Locate the cell with the specified text and output its [X, Y] center coordinate. 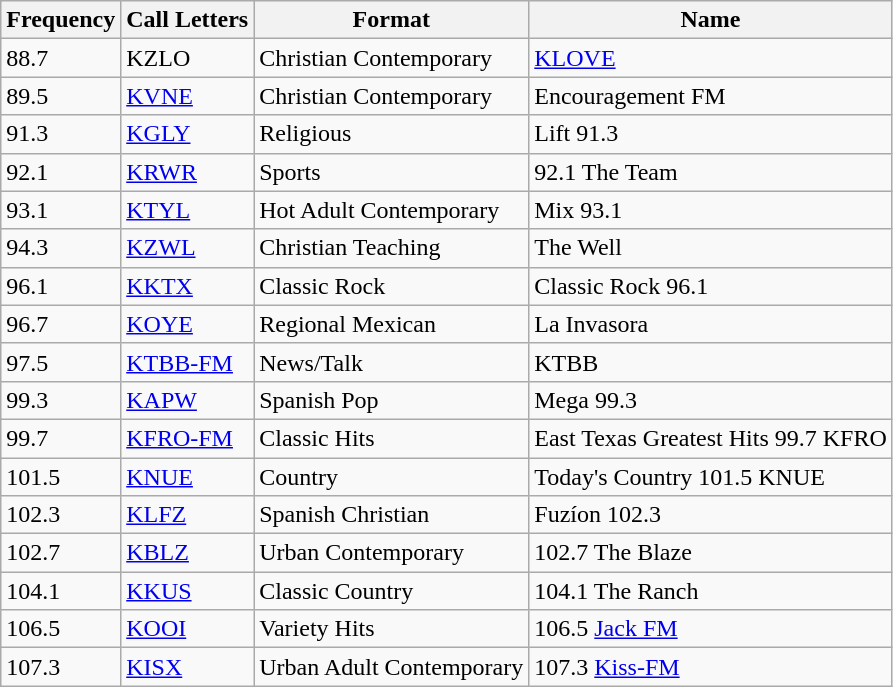
Variety Hits [392, 629]
91.3 [61, 134]
89.5 [61, 96]
96.7 [61, 324]
Format [392, 20]
Urban Contemporary [392, 553]
97.5 [61, 362]
KZLO [188, 58]
102.7 The Blaze [711, 553]
92.1 [61, 172]
KTYL [188, 210]
Encouragement FM [711, 96]
KNUE [188, 477]
94.3 [61, 248]
KRWR [188, 172]
KOOI [188, 629]
104.1 [61, 591]
Classic Rock [392, 286]
Religious [392, 134]
Spanish Christian [392, 515]
KAPW [188, 400]
93.1 [61, 210]
KTBB [711, 362]
Hot Adult Contemporary [392, 210]
Spanish Pop [392, 400]
96.1 [61, 286]
92.1 The Team [711, 172]
Mega 99.3 [711, 400]
106.5 [61, 629]
KZWL [188, 248]
KLOVE [711, 58]
Urban Adult Contemporary [392, 667]
Classic Rock 96.1 [711, 286]
KFRO-FM [188, 438]
Today's Country 101.5 KNUE [711, 477]
Fuzíon 102.3 [711, 515]
La Invasora [711, 324]
KKTX [188, 286]
KGLY [188, 134]
Mix 93.1 [711, 210]
88.7 [61, 58]
Country [392, 477]
101.5 [61, 477]
Christian Teaching [392, 248]
Classic Hits [392, 438]
KISX [188, 667]
107.3 Kiss-FM [711, 667]
KKUS [188, 591]
Frequency [61, 20]
East Texas Greatest Hits 99.7 KFRO [711, 438]
Regional Mexican [392, 324]
KOYE [188, 324]
The Well [711, 248]
Name [711, 20]
Sports [392, 172]
99.3 [61, 400]
Classic Country [392, 591]
107.3 [61, 667]
102.7 [61, 553]
KLFZ [188, 515]
102.3 [61, 515]
104.1 The Ranch [711, 591]
99.7 [61, 438]
KVNE [188, 96]
106.5 Jack FM [711, 629]
KTBB-FM [188, 362]
KBLZ [188, 553]
Lift 91.3 [711, 134]
News/Talk [392, 362]
Call Letters [188, 20]
